Return the [x, y] coordinate for the center point of the cell that contains the specified text.  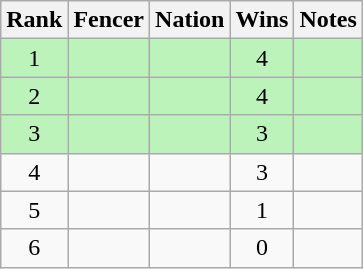
Fencer [109, 20]
6 [34, 248]
2 [34, 96]
Notes [328, 20]
Wins [262, 20]
Nation [190, 20]
5 [34, 210]
0 [262, 248]
Rank [34, 20]
